Output the (X, Y) coordinate of the center of the cell containing the given text.  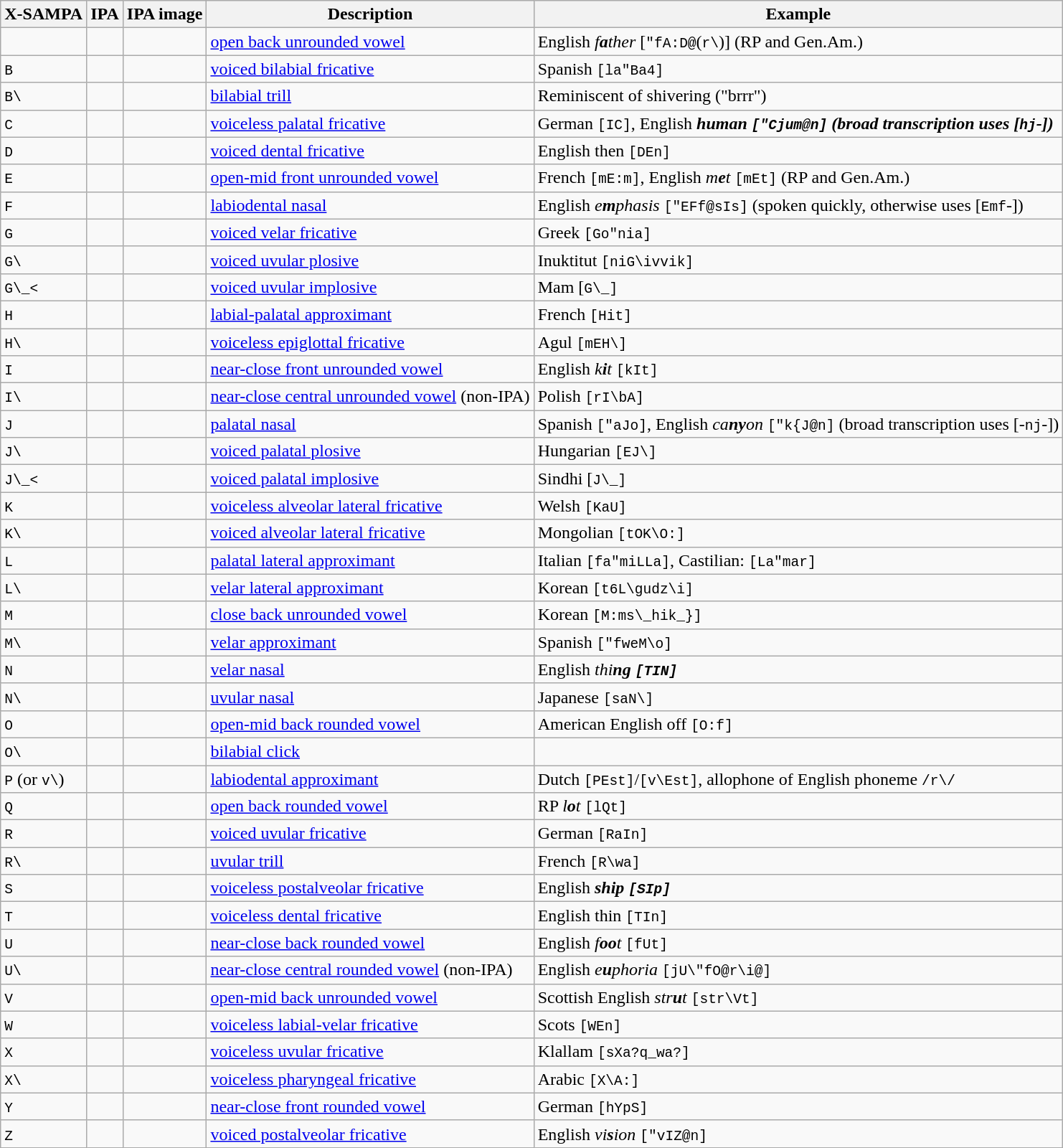
S (44, 888)
Spanish [la"Ba4] (798, 69)
Spanish ["fweM\o] (798, 642)
bilabial click (370, 751)
X (44, 1052)
palatal lateral approximant (370, 560)
IPA (105, 14)
Example (798, 14)
voiced uvular implosive (370, 287)
I (44, 370)
near-close central rounded vowel (non-IPA) (370, 970)
L (44, 560)
R\ (44, 861)
Z (44, 1134)
G (44, 232)
Reminiscent of shivering ("brrr") (798, 96)
voiced uvular plosive (370, 260)
voiced dental fricative (370, 151)
Japanese [saN\] (798, 697)
L\ (44, 588)
palatal nasal (370, 424)
U (44, 943)
G\ (44, 260)
Polish [rI\bA] (798, 397)
J\ (44, 451)
German [RaIn] (798, 834)
W (44, 1025)
voiceless dental fricative (370, 916)
F (44, 205)
Description (370, 14)
D (44, 151)
German [IC], English human ["Cjum@n] (broad transcription uses [hj-]) (798, 123)
labiodental approximant (370, 778)
voiceless uvular fricative (370, 1052)
voiced palatal plosive (370, 451)
near-close back rounded vowel (370, 943)
I\ (44, 397)
Korean [M:ms\_hik_}] (798, 615)
voiceless postalveolar fricative (370, 888)
labial-palatal approximant (370, 314)
English thin [TIn] (798, 916)
close back unrounded vowel (370, 615)
velar lateral approximant (370, 588)
French [Hit] (798, 314)
Q (44, 806)
near-close front unrounded vowel (370, 370)
M\ (44, 642)
H (44, 314)
voiceless palatal fricative (370, 123)
M (44, 615)
voiced velar fricative (370, 232)
Welsh [KaU] (798, 506)
P (or v\) (44, 778)
Scots [WEn] (798, 1025)
V (44, 997)
Klallam [sXa?q_wa?] (798, 1052)
English vision ["vIZ@n] (798, 1134)
English then [DEn] (798, 151)
near-close front rounded vowel (370, 1106)
B (44, 69)
E (44, 178)
Arabic [X\A:] (798, 1079)
IPA image (165, 14)
uvular trill (370, 861)
K\ (44, 533)
N\ (44, 697)
open back rounded vowel (370, 806)
T (44, 916)
German [hYpS] (798, 1106)
Spanish ["aJo], English canyon ["k{J@n] (broad transcription uses [-nj-]) (798, 424)
near-close central unrounded vowel (non-IPA) (370, 397)
X-SAMPA (44, 14)
Italian [fa"miLLa], Castilian: [La"mar] (798, 560)
K (44, 506)
U\ (44, 970)
bilabial trill (370, 96)
English foot [fUt] (798, 943)
O\ (44, 751)
labiodental nasal (370, 205)
velar approximant (370, 642)
Y (44, 1106)
English euphoria [jU\"fO@r\i@] (798, 970)
voiced uvular fricative (370, 834)
Hungarian [EJ\] (798, 451)
voiced palatal implosive (370, 479)
J\_< (44, 479)
American English off [O:f] (798, 724)
RP lot [lQt] (798, 806)
English father ["fA:D@(r\)] (RP and Gen.Am.) (798, 42)
Agul [mEH\] (798, 342)
R (44, 834)
velar nasal (370, 669)
G\_< (44, 287)
J (44, 424)
O (44, 724)
English ship [SIp] (798, 888)
Sindhi [J\_] (798, 479)
H\ (44, 342)
voiceless pharyngeal fricative (370, 1079)
English thing [TIN] (798, 669)
French [R\wa] (798, 861)
X\ (44, 1079)
English emphasis ["EFf@sIs] (spoken quickly, otherwise uses [Emf-]) (798, 205)
Scottish English strut [str\Vt] (798, 997)
voiced bilabial fricative (370, 69)
Inuktitut [niG\ivvik] (798, 260)
uvular nasal (370, 697)
C (44, 123)
open back unrounded vowel (370, 42)
Mongolian [tOK\O:] (798, 533)
voiceless epiglottal fricative (370, 342)
voiced postalveolar fricative (370, 1134)
voiceless labial-velar fricative (370, 1025)
B\ (44, 96)
N (44, 669)
open-mid front unrounded vowel (370, 178)
voiceless alveolar lateral fricative (370, 506)
Mam [G\_] (798, 287)
English kit [kIt] (798, 370)
voiced alveolar lateral fricative (370, 533)
open-mid back rounded vowel (370, 724)
Dutch [PEst]/[v\Est], allophone of English phoneme /r\/ (798, 778)
Greek [Go"nia] (798, 232)
open-mid back unrounded vowel (370, 997)
French [mE:m], English met [mEt] (RP and Gen.Am.) (798, 178)
Korean [t6L\gudz\i] (798, 588)
